Provide the [x, y] coordinate of the cell's center where the given text is located.  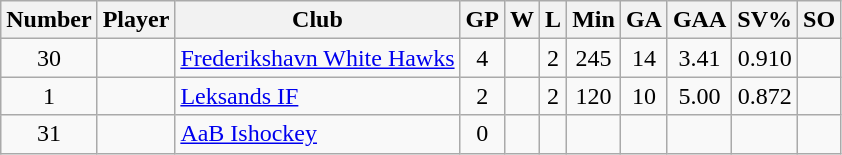
31 [49, 134]
Club [318, 20]
Frederikshavn White Hawks [318, 58]
245 [594, 58]
Min [594, 20]
0.910 [765, 58]
AaB Ishockey [318, 134]
W [522, 20]
SO [820, 20]
4 [482, 58]
GP [482, 20]
10 [644, 96]
30 [49, 58]
L [554, 20]
GAA [699, 20]
120 [594, 96]
0 [482, 134]
5.00 [699, 96]
SV% [765, 20]
14 [644, 58]
Number [49, 20]
GA [644, 20]
Leksands IF [318, 96]
0.872 [765, 96]
3.41 [699, 58]
1 [49, 96]
Player [136, 20]
